Pinpoint the cell where the given text exists, returning its (x, y) midpoint coordinate. 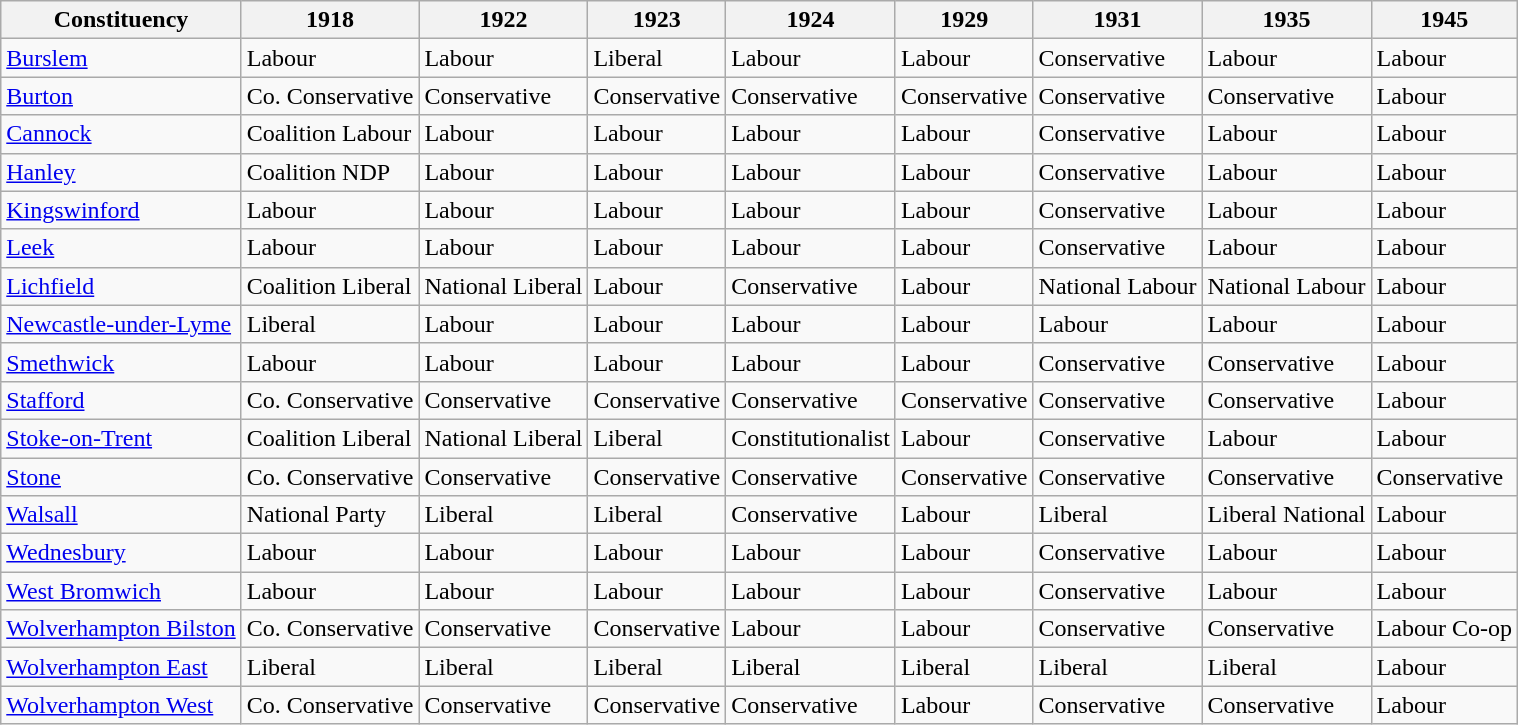
Newcastle-under-Lyme (121, 324)
National Party (330, 515)
Constitutionalist (811, 438)
Lichfield (121, 286)
Stoke-on-Trent (121, 438)
1931 (1118, 20)
Leek (121, 248)
Wolverhampton West (121, 705)
Wolverhampton Bilston (121, 629)
Stafford (121, 400)
Liberal National (1286, 515)
1929 (964, 20)
Coalition Labour (330, 134)
1935 (1286, 20)
1923 (657, 20)
Wednesbury (121, 553)
1922 (504, 20)
Stone (121, 477)
West Bromwich (121, 591)
1924 (811, 20)
Burton (121, 96)
Walsall (121, 515)
Labour Co-op (1444, 629)
1945 (1444, 20)
Burslem (121, 58)
Kingswinford (121, 210)
Coalition NDP (330, 172)
1918 (330, 20)
Constituency (121, 20)
Smethwick (121, 362)
Cannock (121, 134)
Hanley (121, 172)
Wolverhampton East (121, 667)
